For the text-containing cell, return its midpoint in (x, y) coordinate format. 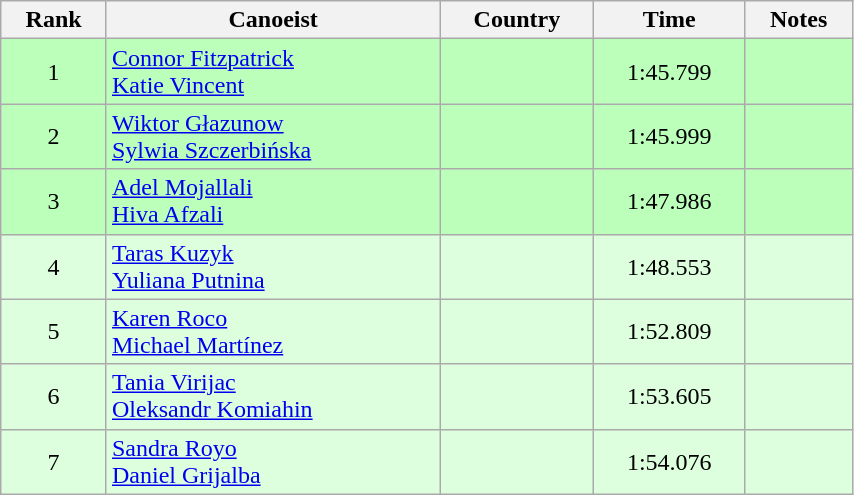
Canoeist (272, 20)
Country (517, 20)
6 (54, 396)
3 (54, 202)
1 (54, 72)
Rank (54, 20)
1:47.986 (670, 202)
2 (54, 136)
Wiktor GłazunowSylwia Szczerbińska (272, 136)
1:45.799 (670, 72)
1:48.553 (670, 266)
Connor FitzpatrickKatie Vincent (272, 72)
Notes (799, 20)
7 (54, 462)
1:45.999 (670, 136)
Time (670, 20)
Taras KuzykYuliana Putnina (272, 266)
Karen RocoMichael Martínez (272, 332)
Sandra RoyoDaniel Grijalba (272, 462)
5 (54, 332)
Adel MojallaliHiva Afzali (272, 202)
Tania VirijacOleksandr Komiahin (272, 396)
4 (54, 266)
1:52.809 (670, 332)
1:54.076 (670, 462)
1:53.605 (670, 396)
